Locate the cell with the specified text and output its [X, Y] center coordinate. 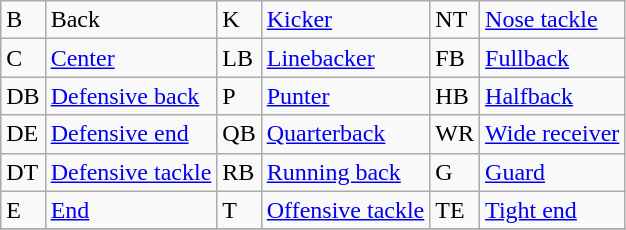
TE [455, 210]
Kicker [346, 20]
K [239, 20]
HB [455, 96]
Back [131, 20]
Nose tackle [552, 20]
RB [239, 172]
QB [239, 134]
E [23, 210]
FB [455, 58]
LB [239, 58]
Center [131, 58]
Defensive back [131, 96]
C [23, 58]
B [23, 20]
End [131, 210]
Fullback [552, 58]
Wide receiver [552, 134]
Quarterback [346, 134]
Defensive end [131, 134]
P [239, 96]
Running back [346, 172]
DB [23, 96]
G [455, 172]
DT [23, 172]
NT [455, 20]
Halfback [552, 96]
Guard [552, 172]
DE [23, 134]
Tight end [552, 210]
T [239, 210]
Linebacker [346, 58]
WR [455, 134]
Defensive tackle [131, 172]
Offensive tackle [346, 210]
Punter [346, 96]
